Return the [X, Y] coordinate for the center point of the cell that contains the specified text.  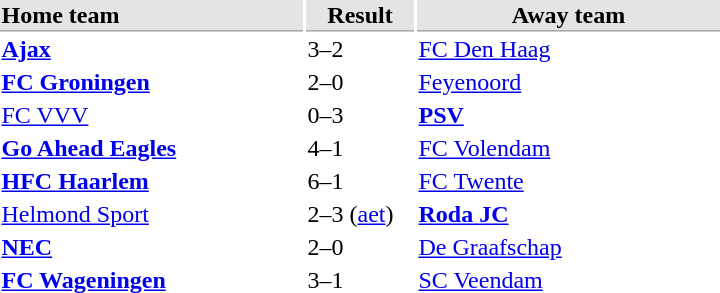
FC VVV [152, 115]
PSV [568, 115]
FC Groningen [152, 83]
De Graafschap [568, 247]
FC Den Haag [568, 49]
NEC [152, 247]
Go Ahead Eagles [152, 149]
3–2 [360, 49]
0–3 [360, 115]
Feyenoord [568, 83]
Helmond Sport [152, 215]
6–1 [360, 181]
Roda JC [568, 215]
HFC Haarlem [152, 181]
Away team [568, 16]
2–3 (aet) [360, 215]
FC Twente [568, 181]
Result [360, 16]
FC Volendam [568, 149]
Home team [152, 16]
Ajax [152, 49]
4–1 [360, 149]
